Search for the cell housing the specified text and yield its (x, y) center coordinate. 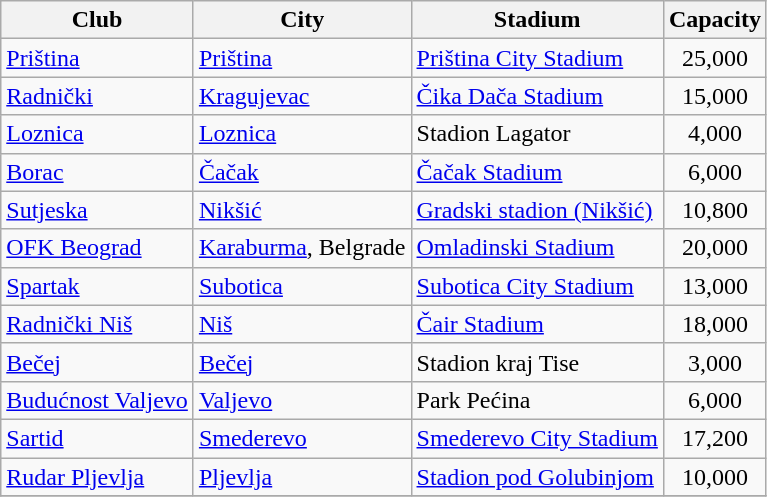
Club (98, 20)
15,000 (714, 96)
Sutjeska (98, 210)
Subotica City Stadium (537, 286)
Smederevo (302, 438)
13,000 (714, 286)
Stadion kraj Tise (537, 362)
Priština City Stadium (537, 58)
Čika Dača Stadium (537, 96)
Gradski stadion (Nikšić) (537, 210)
Čair Stadium (537, 324)
Valjevo (302, 400)
Capacity (714, 20)
Borac (98, 172)
4,000 (714, 134)
20,000 (714, 248)
10,800 (714, 210)
Rudar Pljevlja (98, 477)
Stadion pod Golubinjom (537, 477)
Smederevo City Stadium (537, 438)
Radnički Niš (98, 324)
Park Pećina (537, 400)
10,000 (714, 477)
3,000 (714, 362)
18,000 (714, 324)
Spartak (98, 286)
Čačak (302, 172)
Stadium (537, 20)
City (302, 20)
17,200 (714, 438)
Radnički (98, 96)
Niš (302, 324)
Pljevlja (302, 477)
Karaburma, Belgrade (302, 248)
Nikšić (302, 210)
Subotica (302, 286)
25,000 (714, 58)
Omladinski Stadium (537, 248)
Budućnost Valjevo (98, 400)
Stadion Lagator (537, 134)
Sartid (98, 438)
Kragujevac (302, 96)
OFK Beograd (98, 248)
Čačak Stadium (537, 172)
